Scan for the cell matching the given text and deliver its [x, y] coordinate at center. 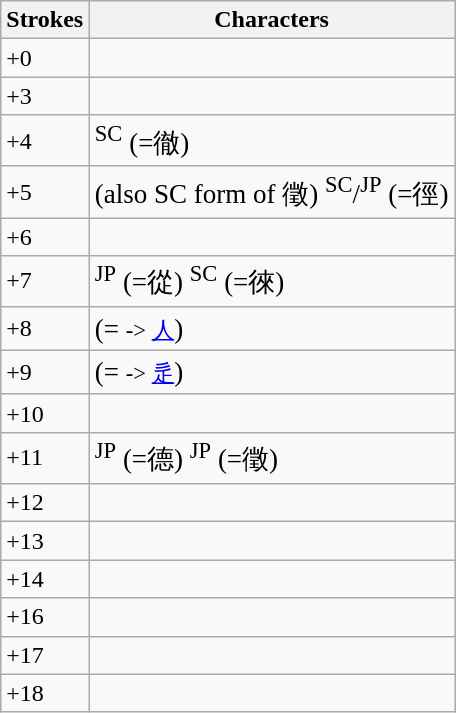
(also SC form of 徵) SC/JP (=徑) [272, 192]
JP (=從) SC (=徠) [272, 282]
(= -> 辵) [272, 373]
+14 [45, 579]
Strokes [45, 20]
+18 [45, 693]
+8 [45, 329]
+0 [45, 58]
+3 [45, 96]
JP (=德) JP (=徵) [272, 458]
+17 [45, 655]
+11 [45, 458]
SC (=徹) [272, 140]
+6 [45, 237]
+9 [45, 373]
+7 [45, 282]
(= -> 人) [272, 329]
+4 [45, 140]
+16 [45, 617]
+10 [45, 413]
+12 [45, 503]
Characters [272, 20]
+5 [45, 192]
+13 [45, 541]
